Provide the (X, Y) coordinate of the cell's center where the given text is located.  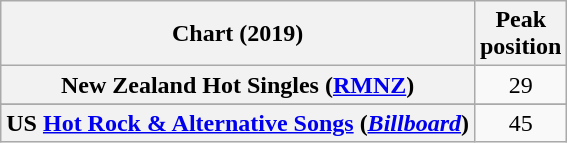
Chart (2019) (238, 34)
29 (520, 85)
US Hot Rock & Alternative Songs (Billboard) (238, 123)
Peakposition (520, 34)
45 (520, 123)
New Zealand Hot Singles (RMNZ) (238, 85)
